From the cell containing the given text, extract its center point as [x, y] coordinate. 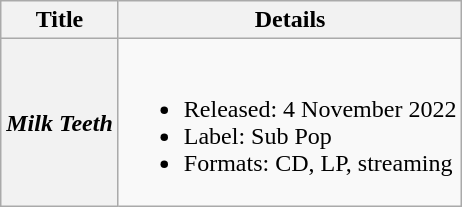
Title [60, 20]
Milk Teeth [60, 122]
Released: 4 November 2022Label: Sub PopFormats: CD, LP, streaming [290, 122]
Details [290, 20]
